Return (x, y) of the center of cell containing provided text 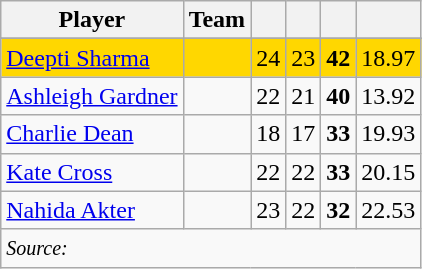
42 (338, 58)
Kate Cross (92, 172)
Player (92, 20)
22.53 (388, 210)
17 (304, 134)
Source: (211, 248)
13.92 (388, 96)
40 (338, 96)
32 (338, 210)
Nahida Akter (92, 210)
Charlie Dean (92, 134)
Ashleigh Gardner (92, 96)
Deepti Sharma (92, 58)
18 (268, 134)
20.15 (388, 172)
19.93 (388, 134)
24 (268, 58)
Team (217, 20)
18.97 (388, 58)
21 (304, 96)
